Scan for the cell matching the given text and deliver its (x, y) coordinate at center. 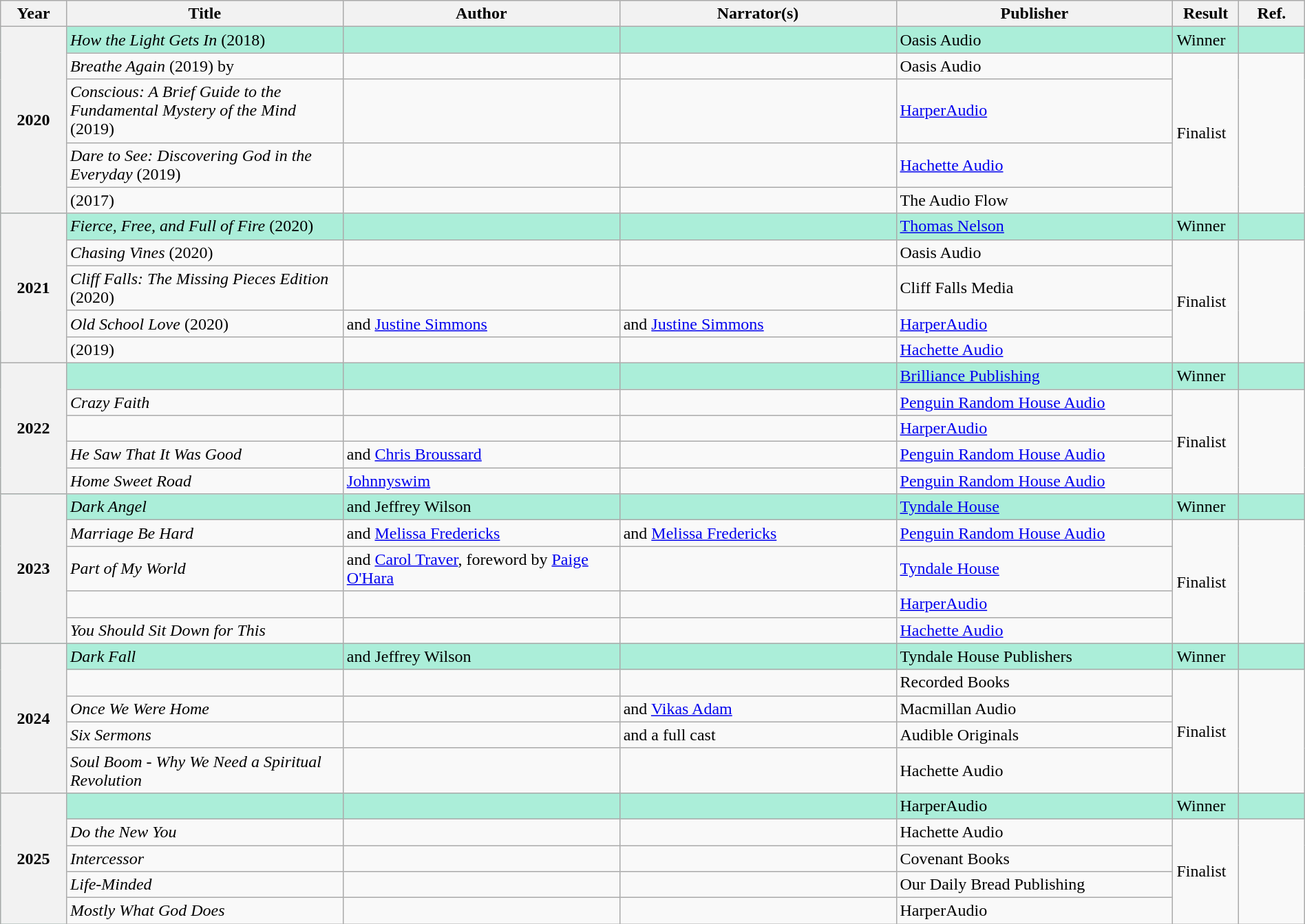
Narrator(s) (758, 14)
Intercessor (204, 858)
Covenant Books (1035, 858)
Home Sweet Road (204, 481)
Do the New You (204, 832)
Old School Love (2020) (204, 323)
Cliff Falls: The Missing Pieces Edition (2020) (204, 288)
Author (481, 14)
Tyndale House Publishers (1035, 656)
Chasing Vines (2020) (204, 253)
Audible Originals (1035, 735)
Part of My World (204, 568)
Title (204, 14)
The Audio Flow (1035, 200)
Marriage Be Hard (204, 533)
Breathe Again (2019) by (204, 66)
Conscious: A Brief Guide to the Fundamental Mystery of the Mind (2019) (204, 111)
Once We Were Home (204, 709)
Fierce, Free, and Full of Fire (2020) (204, 226)
Recorded Books (1035, 683)
(2017) (204, 200)
Six Sermons (204, 735)
Our Daily Bread Publishing (1035, 885)
Year (34, 14)
You Should Sit Down for This (204, 630)
and Carol Traver, foreword by Paige O'Hara (481, 568)
2020 (34, 120)
Soul Boom - Why We Need a Spiritual Revolution (204, 771)
2021 (34, 288)
Johnnyswim (481, 481)
Crazy Faith (204, 402)
Cliff Falls Media (1035, 288)
2025 (34, 858)
2023 (34, 568)
Brilliance Publishing (1035, 376)
2022 (34, 428)
Life-Minded (204, 885)
How the Light Gets In (2018) (204, 40)
Macmillan Audio (1035, 709)
Thomas Nelson (1035, 226)
Dare to See: Discovering God in the Everyday (2019) (204, 165)
Result (1206, 14)
Dark Angel (204, 507)
and Vikas Adam (758, 709)
Publisher (1035, 14)
He Saw That It Was Good (204, 455)
2024 (34, 718)
Ref. (1272, 14)
(2019) (204, 350)
Dark Fall (204, 656)
and Chris Broussard (481, 455)
and a full cast (758, 735)
Mostly What God Does (204, 911)
